Extract the (X, Y) coordinate from the center of the cell holding the provided text.  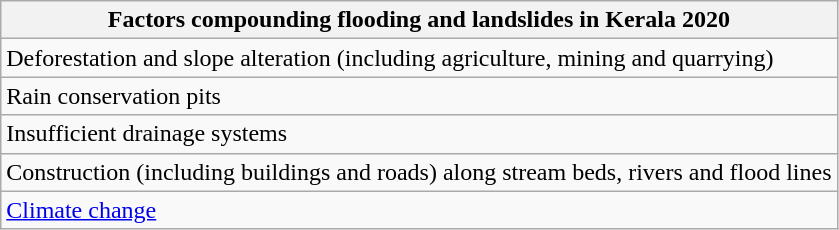
Climate change (419, 210)
Construction (including buildings and roads) along stream beds, rivers and flood lines (419, 172)
Factors compounding flooding and landslides in Kerala 2020 (419, 20)
Insufficient drainage systems (419, 134)
Deforestation and slope alteration (including agriculture, mining and quarrying) (419, 58)
Rain conservation pits (419, 96)
